Capture the cell that displays the provided text and extract its [x, y] central coordinate. 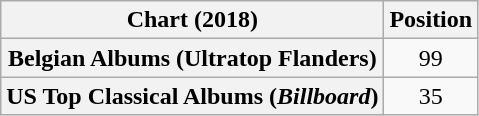
35 [431, 96]
99 [431, 58]
Position [431, 20]
Chart (2018) [192, 20]
US Top Classical Albums (Billboard) [192, 96]
Belgian Albums (Ultratop Flanders) [192, 58]
